Search for the cell housing the specified text and yield its (x, y) center coordinate. 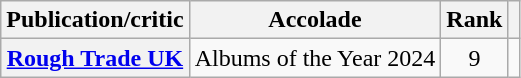
Publication/critic (95, 20)
9 (474, 58)
Rough Trade UK (95, 58)
Rank (474, 20)
Accolade (315, 20)
Albums of the Year 2024 (315, 58)
